Return (X, Y) of the center of cell containing provided text 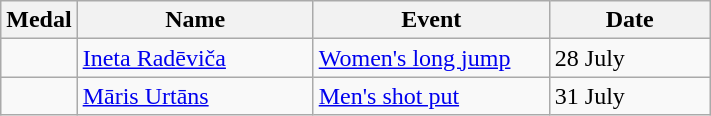
Ineta Radēviča (195, 58)
Name (195, 20)
Medal (39, 20)
Date (630, 20)
31 July (630, 96)
28 July (630, 58)
Women's long jump (431, 58)
Event (431, 20)
Men's shot put (431, 96)
Māris Urtāns (195, 96)
